Scan for the cell matching the given text and deliver its [x, y] coordinate at center. 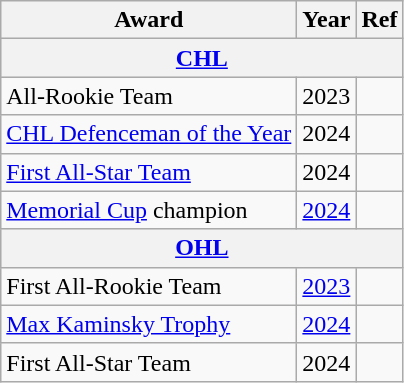
Award [149, 20]
Max Kaminsky Trophy [149, 324]
First All-Rookie Team [149, 286]
Memorial Cup champion [149, 210]
CHL [202, 58]
CHL Defenceman of the Year [149, 134]
Ref [380, 20]
OHL [202, 248]
Year [326, 20]
All-Rookie Team [149, 96]
